For the text-containing cell, return its midpoint in (X, Y) coordinate format. 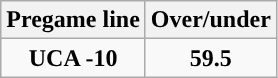
59.5 (210, 58)
UCA -10 (74, 58)
Pregame line (74, 20)
Over/under (210, 20)
